Return (x, y) of the center of cell containing provided text 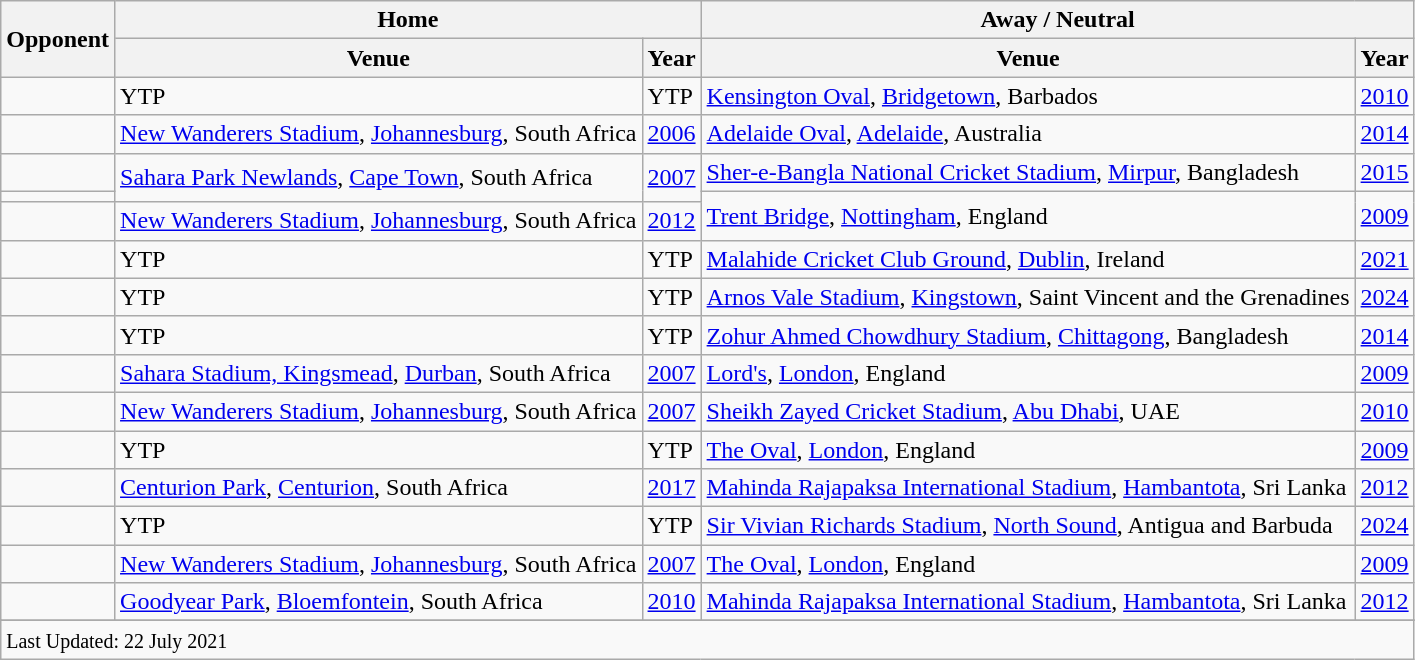
Sher-e-Bangla National Cricket Stadium, Mirpur, Bangladesh (1028, 172)
Zohur Ahmed Chowdhury Stadium, Chittagong, Bangladesh (1028, 335)
Home (408, 20)
Arnos Vale Stadium, Kingstown, Saint Vincent and the Grenadines (1028, 297)
Malahide Cricket Club Ground, Dublin, Ireland (1028, 259)
Adelaide Oval, Adelaide, Australia (1028, 134)
Sir Vivian Richards Stadium, North Sound, Antigua and Barbuda (1028, 526)
Centurion Park, Centurion, South Africa (379, 488)
2015 (1384, 172)
Away / Neutral (1058, 20)
Sheikh Zayed Cricket Stadium, Abu Dhabi, UAE (1028, 411)
Sahara Stadium, Kingsmead, Durban, South Africa (379, 373)
2017 (672, 488)
Lord's, London, England (1028, 373)
Goodyear Park, Bloemfontein, South Africa (379, 602)
2006 (672, 134)
Last Updated: 22 July 2021 (708, 640)
2021 (1384, 259)
Sahara Park Newlands, Cape Town, South Africa (379, 178)
Opponent (58, 39)
Trent Bridge, Nottingham, England (1028, 216)
Kensington Oval, Bridgetown, Barbados (1028, 96)
